Determine the (x, y) coordinate at the center of the cell enclosing the given text.  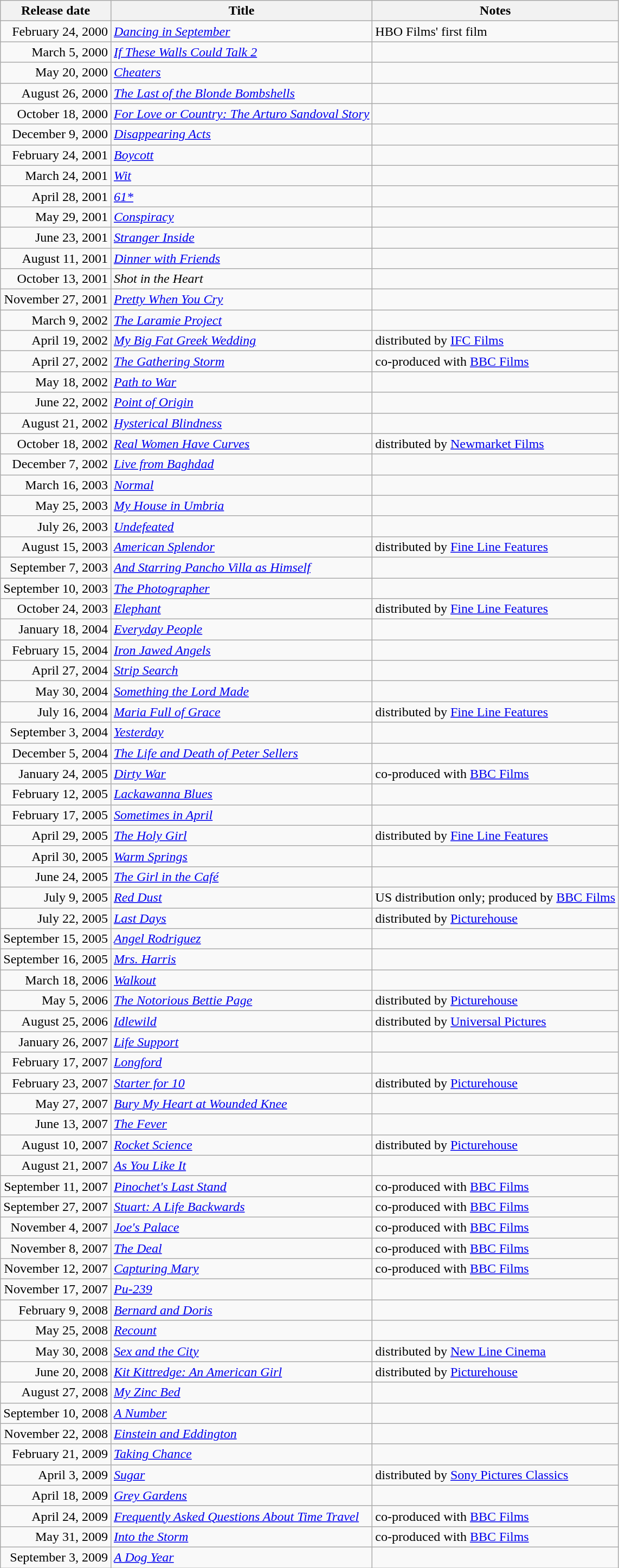
Sugar (241, 1475)
April 19, 2002 (56, 341)
September 27, 2007 (56, 1207)
My Zinc Bed (241, 1392)
November 17, 2007 (56, 1290)
May 25, 2008 (56, 1331)
Into the Storm (241, 1537)
Point of Origin (241, 403)
March 18, 2006 (56, 980)
Taking Chance (241, 1454)
September 15, 2005 (56, 939)
Starter for 10 (241, 1083)
A Number (241, 1413)
April 30, 2005 (56, 856)
Einstein and Eddington (241, 1434)
February 17, 2007 (56, 1062)
Iron Jawed Angels (241, 650)
July 26, 2003 (56, 526)
Angel Rodriguez (241, 939)
September 7, 2003 (56, 567)
April 27, 2004 (56, 671)
September 3, 2009 (56, 1557)
June 22, 2002 (56, 403)
Life Support (241, 1042)
American Splendor (241, 547)
Kit Kittredge: An American Girl (241, 1372)
Undefeated (241, 526)
February 24, 2001 (56, 155)
The Girl in the Café (241, 877)
January 18, 2004 (56, 630)
September 11, 2007 (56, 1186)
Maria Full of Grace (241, 712)
September 10, 2008 (56, 1413)
August 21, 2002 (56, 423)
June 13, 2007 (56, 1124)
Capturing Mary (241, 1269)
The Notorious Bettie Page (241, 1001)
My House in Umbria (241, 506)
April 27, 2002 (56, 361)
Everyday People (241, 630)
Bernard and Doris (241, 1310)
September 3, 2004 (56, 733)
August 15, 2003 (56, 547)
May 25, 2003 (56, 506)
For Love or Country: The Arturo Sandoval Story (241, 114)
August 11, 2001 (56, 258)
Strip Search (241, 671)
Cheaters (241, 73)
February 12, 2005 (56, 794)
April 24, 2009 (56, 1516)
The Holy Girl (241, 835)
Frequently Asked Questions About Time Travel (241, 1516)
Real Women Have Curves (241, 444)
distributed by Sony Pictures Classics (495, 1475)
The Gathering Storm (241, 361)
Notes (495, 11)
July 9, 2005 (56, 897)
Pretty When You Cry (241, 300)
May 29, 2001 (56, 217)
Wit (241, 176)
Bury My Heart at Wounded Knee (241, 1104)
July 16, 2004 (56, 712)
August 25, 2006 (56, 1021)
August 26, 2000 (56, 93)
My Big Fat Greek Wedding (241, 341)
Longford (241, 1062)
February 9, 2008 (56, 1310)
Elephant (241, 609)
Dinner with Friends (241, 258)
March 9, 2002 (56, 320)
As You Like It (241, 1165)
The Fever (241, 1124)
February 24, 2000 (56, 31)
Live from Baghdad (241, 464)
September 10, 2003 (56, 588)
May 27, 2007 (56, 1104)
Dancing in September (241, 31)
May 18, 2002 (56, 382)
October 13, 2001 (56, 279)
distributed by Newmarket Films (495, 444)
distributed by Universal Pictures (495, 1021)
December 9, 2000 (56, 134)
March 24, 2001 (56, 176)
Title (241, 11)
May 31, 2009 (56, 1537)
October 24, 2003 (56, 609)
Hysterical Blindness (241, 423)
November 27, 2001 (56, 300)
Grey Gardens (241, 1495)
The Life and Death of Peter Sellers (241, 753)
December 5, 2004 (56, 753)
HBO Films' first film (495, 31)
April 28, 2001 (56, 196)
April 29, 2005 (56, 835)
January 26, 2007 (56, 1042)
Stranger Inside (241, 237)
Walkout (241, 980)
If These Walls Could Talk 2 (241, 52)
distributed by IFC Films (495, 341)
July 22, 2005 (56, 918)
November 12, 2007 (56, 1269)
The Deal (241, 1248)
November 22, 2008 (56, 1434)
August 21, 2007 (56, 1165)
June 20, 2008 (56, 1372)
March 5, 2000 (56, 52)
Rocket Science (241, 1145)
October 18, 2000 (56, 114)
February 21, 2009 (56, 1454)
August 10, 2007 (56, 1145)
The Laramie Project (241, 320)
Path to War (241, 382)
Release date (56, 11)
US distribution only; produced by BBC Films (495, 897)
Last Days (241, 918)
September 16, 2005 (56, 960)
February 23, 2007 (56, 1083)
March 16, 2003 (56, 485)
Red Dust (241, 897)
January 24, 2005 (56, 774)
Dirty War (241, 774)
April 3, 2009 (56, 1475)
Pinochet's Last Stand (241, 1186)
May 5, 2006 (56, 1001)
August 27, 2008 (56, 1392)
February 17, 2005 (56, 815)
Stuart: A Life Backwards (241, 1207)
December 7, 2002 (56, 464)
Something the Lord Made (241, 691)
Sex and the City (241, 1351)
Pu-239 (241, 1290)
November 4, 2007 (56, 1227)
May 30, 2004 (56, 691)
61* (241, 196)
Sometimes in April (241, 815)
Idlewild (241, 1021)
Warm Springs (241, 856)
Recount (241, 1331)
November 8, 2007 (56, 1248)
Mrs. Harris (241, 960)
Boycott (241, 155)
May 30, 2008 (56, 1351)
A Dog Year (241, 1557)
Shot in the Heart (241, 279)
And Starring Pancho Villa as Himself (241, 567)
Normal (241, 485)
June 24, 2005 (56, 877)
February 15, 2004 (56, 650)
April 18, 2009 (56, 1495)
The Last of the Blonde Bombshells (241, 93)
October 18, 2002 (56, 444)
Yesterday (241, 733)
distributed by New Line Cinema (495, 1351)
Disappearing Acts (241, 134)
Conspiracy (241, 217)
June 23, 2001 (56, 237)
Lackawanna Blues (241, 794)
May 20, 2000 (56, 73)
Joe's Palace (241, 1227)
The Photographer (241, 588)
